Capture the cell that displays the provided text and extract its (X, Y) central coordinate. 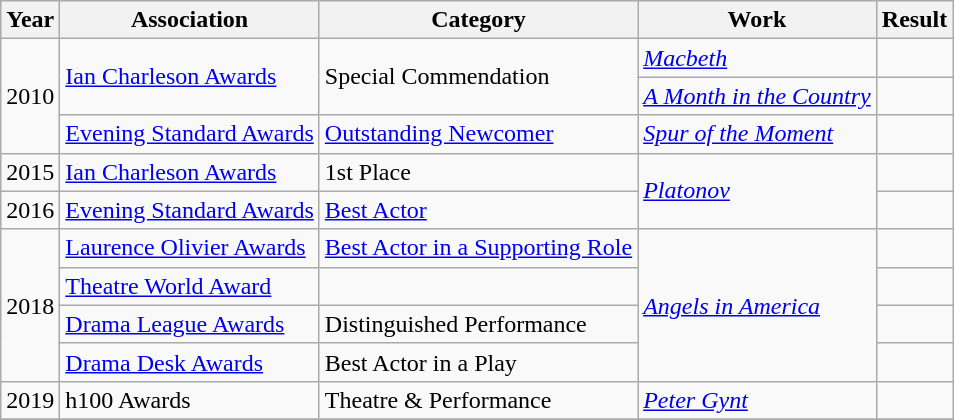
Outstanding Newcomer (478, 134)
2016 (30, 210)
2019 (30, 400)
Best Actor (478, 210)
Angels in America (758, 305)
Result (914, 20)
Best Actor in a Play (478, 362)
Year (30, 20)
Best Actor in a Supporting Role (478, 248)
Drama League Awards (190, 324)
Drama Desk Awards (190, 362)
1st Place (478, 172)
2010 (30, 96)
Distinguished Performance (478, 324)
Theatre & Performance (478, 400)
Spur of the Moment (758, 134)
Platonov (758, 191)
Laurence Olivier Awards (190, 248)
Macbeth (758, 58)
2018 (30, 305)
2015 (30, 172)
Peter Gynt (758, 400)
A Month in the Country (758, 96)
h100 Awards (190, 400)
Work (758, 20)
Association (190, 20)
Category (478, 20)
Theatre World Award (190, 286)
Special Commendation (478, 77)
